Identify which cell holds the provided text, then report its [X, Y] central coordinate. 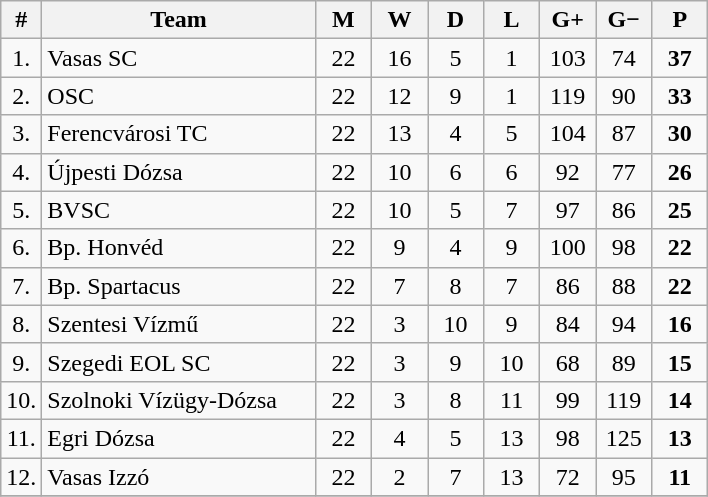
4. [22, 172]
14 [680, 400]
12 [399, 96]
12. [22, 477]
Szolnoki Vízügy-Dózsa [179, 400]
37 [680, 58]
103 [568, 58]
6. [22, 248]
Újpesti Dózsa [179, 172]
D [456, 20]
G− [624, 20]
8. [22, 324]
68 [568, 362]
M [343, 20]
87 [624, 134]
125 [624, 438]
33 [680, 96]
10. [22, 400]
2 [399, 477]
15 [680, 362]
95 [624, 477]
1. [22, 58]
74 [624, 58]
26 [680, 172]
3. [22, 134]
Ferencvárosi TC [179, 134]
5. [22, 210]
77 [624, 172]
Vasas Izzó [179, 477]
L [512, 20]
89 [624, 362]
Bp. Honvéd [179, 248]
OSC [179, 96]
BVSC [179, 210]
94 [624, 324]
Szentesi Vízmű [179, 324]
30 [680, 134]
72 [568, 477]
2. [22, 96]
11. [22, 438]
Team [179, 20]
90 [624, 96]
7. [22, 286]
W [399, 20]
Vasas SC [179, 58]
84 [568, 324]
92 [568, 172]
P [680, 20]
G+ [568, 20]
# [22, 20]
99 [568, 400]
Bp. Spartacus [179, 286]
9. [22, 362]
Egri Dózsa [179, 438]
25 [680, 210]
100 [568, 248]
Szegedi EOL SC [179, 362]
104 [568, 134]
97 [568, 210]
88 [624, 286]
